Detect which cell encompasses the target text, then output its (x, y) center coordinate. 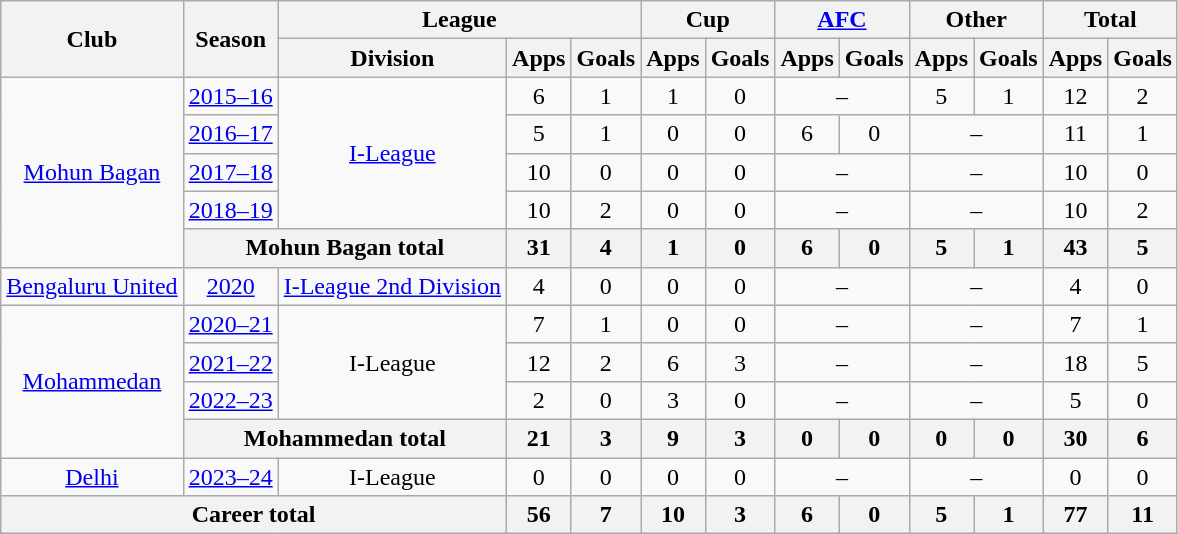
Mohammedan (92, 381)
9 (673, 438)
2020–21 (230, 324)
I-League 2nd Division (392, 286)
Career total (254, 515)
2021–22 (230, 362)
2023–24 (230, 477)
18 (1075, 362)
Season (230, 39)
56 (539, 515)
League (460, 20)
2016–17 (230, 134)
Mohun Bagan total (344, 248)
Mohun Bagan (92, 172)
AFC (842, 20)
Total (1110, 20)
2018–19 (230, 210)
2022–23 (230, 400)
43 (1075, 248)
31 (539, 248)
30 (1075, 438)
Delhi (92, 477)
Bengaluru United (92, 286)
2015–16 (230, 96)
77 (1075, 515)
21 (539, 438)
Cup (708, 20)
Division (392, 58)
Club (92, 39)
Other (976, 20)
Mohammedan total (344, 438)
2017–18 (230, 172)
2020 (230, 286)
